Capture the cell that displays the provided text and extract its (x, y) central coordinate. 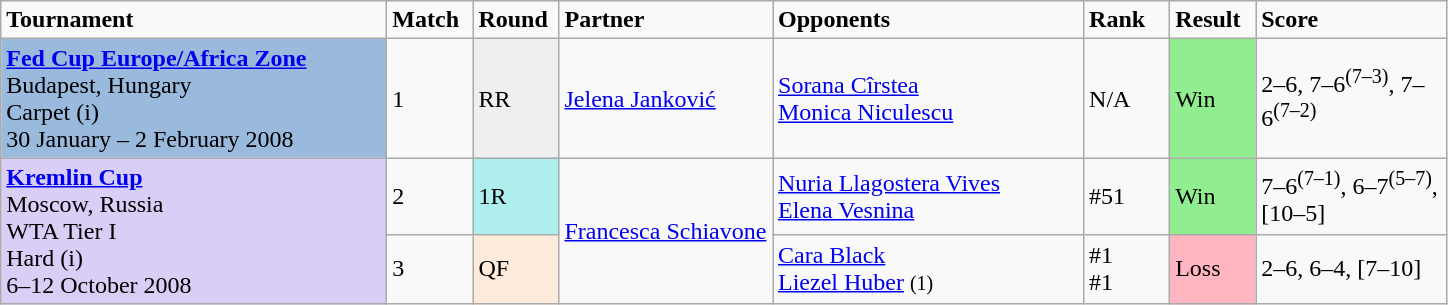
Jelena Janković (666, 98)
Result (1213, 20)
1R (516, 196)
Partner (666, 20)
Score (1352, 20)
Sorana Cîrstea Monica Niculescu (928, 98)
2–6, 7–6(7–3), 7–6(7–2) (1352, 98)
RR (516, 98)
3 (430, 269)
Tournament (194, 20)
Match (430, 20)
Opponents (928, 20)
Loss (1213, 269)
Round (516, 20)
1 (430, 98)
QF (516, 269)
Fed Cup Europe/Africa Zone Budapest, Hungary Carpet (i)30 January – 2 February 2008 (194, 98)
Francesca Schiavone (666, 231)
7–6(7–1), 6–7(5–7), [10–5] (1352, 196)
2–6, 6–4, [7–10] (1352, 269)
#1#1 (1127, 269)
Nuria Llagostera Vives Elena Vesnina (928, 196)
Kremlin Cup Moscow, Russia WTA Tier I Hard (i) 6–12 October 2008 (194, 231)
Cara Black Liezel Huber (1) (928, 269)
#51 (1127, 196)
Rank (1127, 20)
2 (430, 196)
N/A (1127, 98)
